Pinpoint the cell where the given text exists, returning its [x, y] midpoint coordinate. 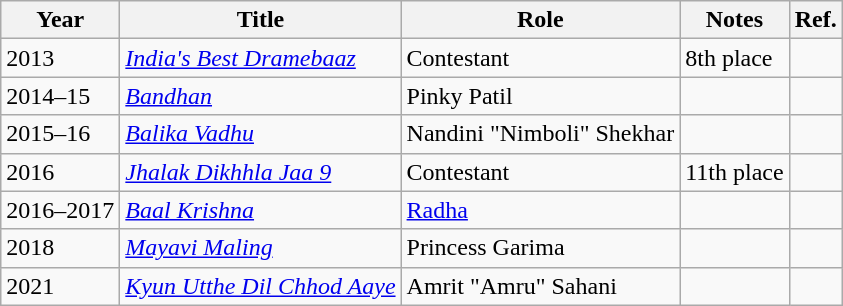
Year [60, 20]
India's Best Dramebaaz [260, 58]
Jhalak Dikhhla Jaa 9 [260, 172]
Bandhan [260, 96]
Notes [734, 20]
Pinky Patil [540, 96]
2021 [60, 286]
2014–15 [60, 96]
2015–16 [60, 134]
Radha [540, 210]
Baal Krishna [260, 210]
11th place [734, 172]
2016 [60, 172]
Princess Garima [540, 248]
8th place [734, 58]
Nandini "Nimboli" Shekhar [540, 134]
2016–2017 [60, 210]
2013 [60, 58]
Title [260, 20]
Mayavi Maling [260, 248]
Balika Vadhu [260, 134]
Kyun Utthe Dil Chhod Aaye [260, 286]
Ref. [816, 20]
2018 [60, 248]
Amrit "Amru" Sahani [540, 286]
Role [540, 20]
